Locate the cell with the specified text and output its [X, Y] center coordinate. 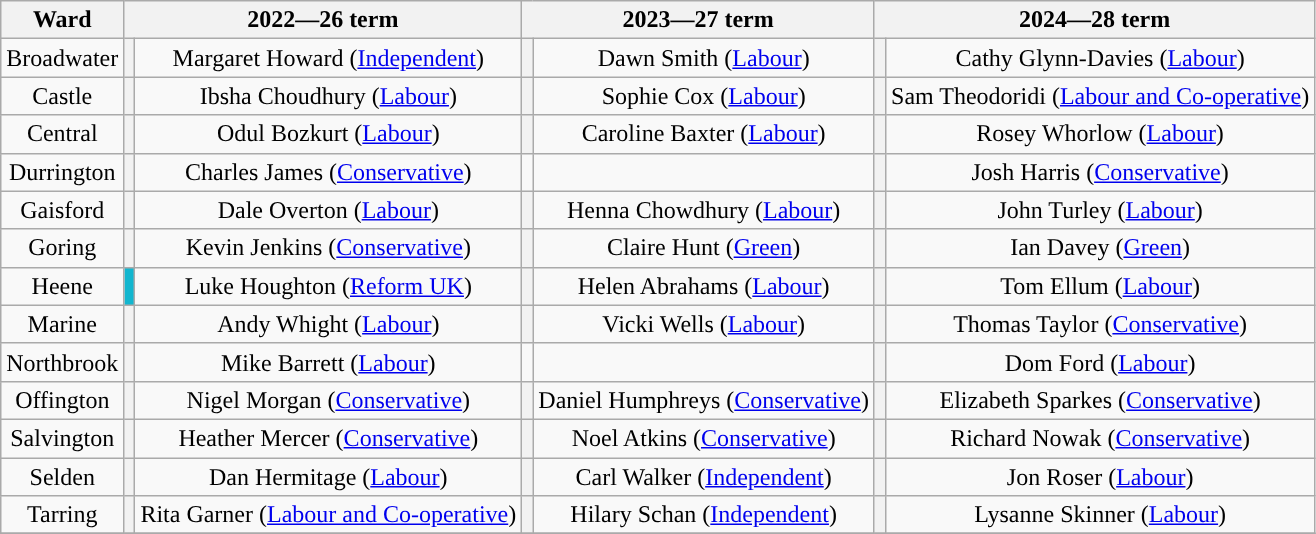
Odul Bozkurt (Labour) [328, 134]
Sam Theodoridi (Labour and Co-operative) [1100, 96]
Margaret Howard (Independent) [328, 58]
Nigel Morgan (Conservative) [328, 400]
Offington [62, 400]
Kevin Jenkins (Conservative) [328, 248]
Claire Hunt (Green) [704, 248]
Helen Abrahams (Labour) [704, 286]
John Turley (Labour) [1100, 210]
Rita Garner (Labour and Co-operative) [328, 515]
Gaisford [62, 210]
Jon Roser (Labour) [1100, 477]
Heene [62, 286]
Lysanne Skinner (Labour) [1100, 515]
Daniel Humphreys (Conservative) [704, 400]
Broadwater [62, 58]
Mike Barrett (Labour) [328, 362]
Dom Ford (Labour) [1100, 362]
Heather Mercer (Conservative) [328, 438]
Northbrook [62, 362]
Central [62, 134]
Josh Harris (Conservative) [1100, 172]
Cathy Glynn-Davies (Labour) [1100, 58]
Charles James (Conservative) [328, 172]
Selden [62, 477]
Ibsha Choudhury (Labour) [328, 96]
Salvington [62, 438]
Rosey Whorlow (Labour) [1100, 134]
Tarring [62, 515]
Vicki Wells (Labour) [704, 324]
Marine [62, 324]
Richard Nowak (Conservative) [1100, 438]
Tom Ellum (Labour) [1100, 286]
Noel Atkins (Conservative) [704, 438]
Ward [62, 20]
2022—26 term [323, 20]
Andy Whight (Labour) [328, 324]
Luke Houghton (Reform UK) [328, 286]
Henna Chowdhury (Labour) [704, 210]
Goring [62, 248]
Dawn Smith (Labour) [704, 58]
Sophie Cox (Labour) [704, 96]
Carl Walker (Independent) [704, 477]
Dale Overton (Labour) [328, 210]
Ian Davey (Green) [1100, 248]
Durrington [62, 172]
Thomas Taylor (Conservative) [1100, 324]
Caroline Baxter (Labour) [704, 134]
Castle [62, 96]
Dan Hermitage (Labour) [328, 477]
Elizabeth Sparkes (Conservative) [1100, 400]
Hilary Schan (Independent) [704, 515]
2024—28 term [1094, 20]
2023—27 term [698, 20]
